Extract the (x, y) coordinate from the center of the cell holding the provided text.  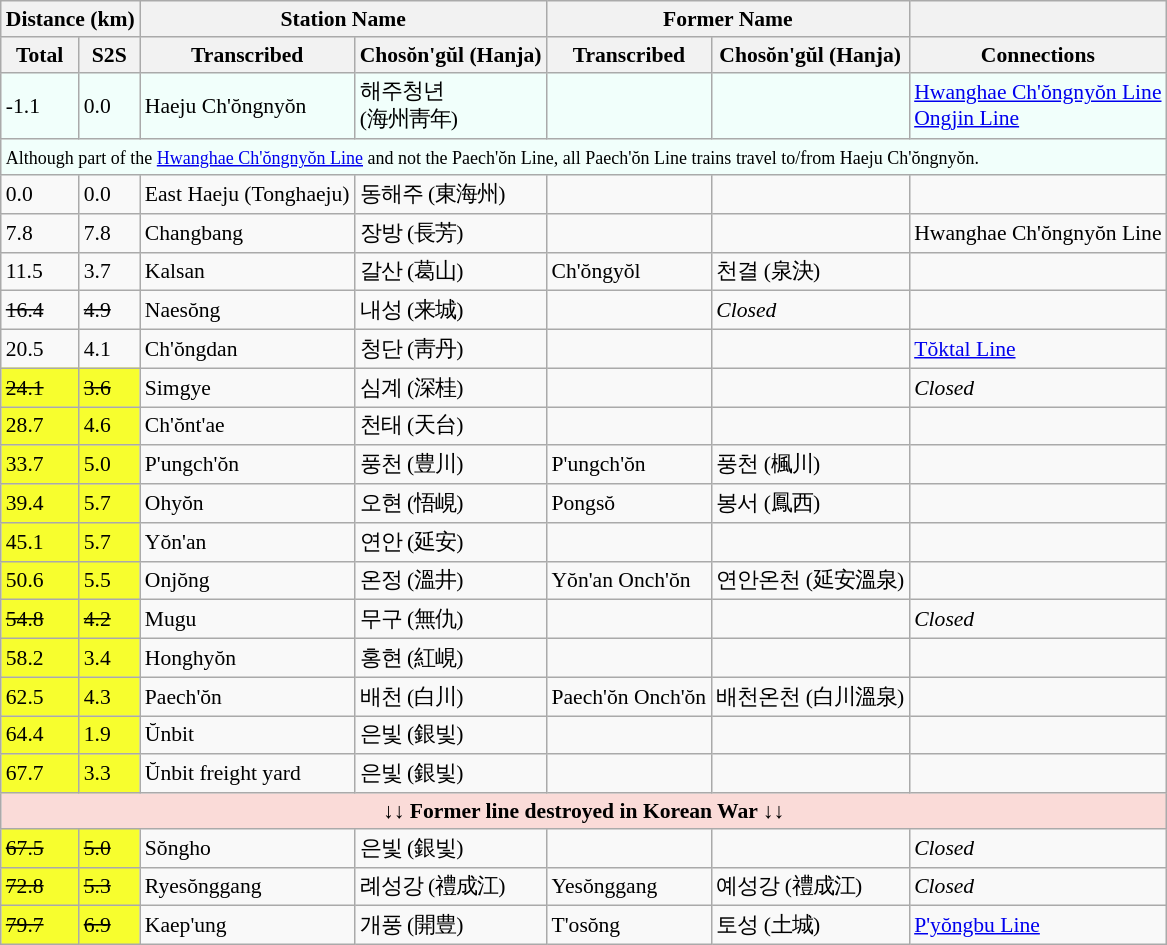
72.8 (40, 886)
동해주 (東海州) (451, 194)
Ch'ŏnt'ae (248, 426)
East Haeju (Tonghaeju) (248, 194)
배천온천 (白川溫泉) (810, 696)
3.4 (110, 658)
연안온천 (延安溫泉) (810, 580)
Simgye (248, 388)
장방 (長芳) (451, 234)
↓↓ Former line destroyed in Korean War ↓↓ (584, 811)
Pongsŏ (628, 504)
Changbang (248, 234)
39.4 (40, 504)
청단 (靑丹) (451, 350)
4.1 (110, 350)
Station Name (344, 19)
16.4 (40, 310)
Former Name (728, 19)
천태 (天台) (451, 426)
28.7 (40, 426)
50.6 (40, 580)
온정 (溫井) (451, 580)
Yesŏnggang (628, 886)
Onjŏng (248, 580)
5.3 (110, 886)
Although part of the Hwanghae Ch'ŏngnyŏn Line and not the Paech'ŏn Line, all Paech'ŏn Line trains travel to/from Haeju Ch'ŏngnyŏn. (584, 158)
Mugu (248, 620)
Ŭnbit freight yard (248, 774)
5.5 (110, 580)
T'osŏng (628, 926)
64.4 (40, 736)
례성강 (禮成江) (451, 886)
62.5 (40, 696)
Paech'ŏn (248, 696)
오현 (悟峴) (451, 504)
Kalsan (248, 272)
3.6 (110, 388)
Ch'ŏngdan (248, 350)
Yŏn'an (248, 542)
Hwanghae Ch'ŏngnyŏn Line (1038, 234)
Yŏn'an Onch'ŏn (628, 580)
33.7 (40, 466)
홍현 (紅峴) (451, 658)
Total (40, 55)
4.9 (110, 310)
봉서 (鳳西) (810, 504)
Ryesŏnggang (248, 886)
54.8 (40, 620)
Kaep'ung (248, 926)
Sŏngho (248, 848)
4.2 (110, 620)
-1.1 (40, 106)
4.3 (110, 696)
79.7 (40, 926)
심계 (深桂) (451, 388)
S2S (110, 55)
67.7 (40, 774)
해주청년(海州靑年) (451, 106)
Haeju Ch'ŏngnyŏn (248, 106)
Tŏktal Line (1038, 350)
Ohyŏn (248, 504)
58.2 (40, 658)
Hwanghae Ch'ŏngnyŏn LineOngjin Line (1038, 106)
예성강 (禮成江) (810, 886)
P'yŏngbu Line (1038, 926)
갈산 (葛山) (451, 272)
개풍 (開豊) (451, 926)
Honghyŏn (248, 658)
6.9 (110, 926)
Ŭnbit (248, 736)
내성 (来城) (451, 310)
Paech'ŏn Onch'ŏn (628, 696)
1.9 (110, 736)
20.5 (40, 350)
24.1 (40, 388)
풍천 (楓川) (810, 466)
3.7 (110, 272)
배천 (白川) (451, 696)
3.3 (110, 774)
토성 (土城) (810, 926)
Distance (km) (70, 19)
67.5 (40, 848)
11.5 (40, 272)
Ch'ŏngyŏl (628, 272)
연안 (延安) (451, 542)
45.1 (40, 542)
Naesŏng (248, 310)
무구 (無仇) (451, 620)
4.6 (110, 426)
풍천 (豊川) (451, 466)
Connections (1038, 55)
천결 (泉決) (810, 272)
